Search for the cell housing the specified text and yield its [x, y] center coordinate. 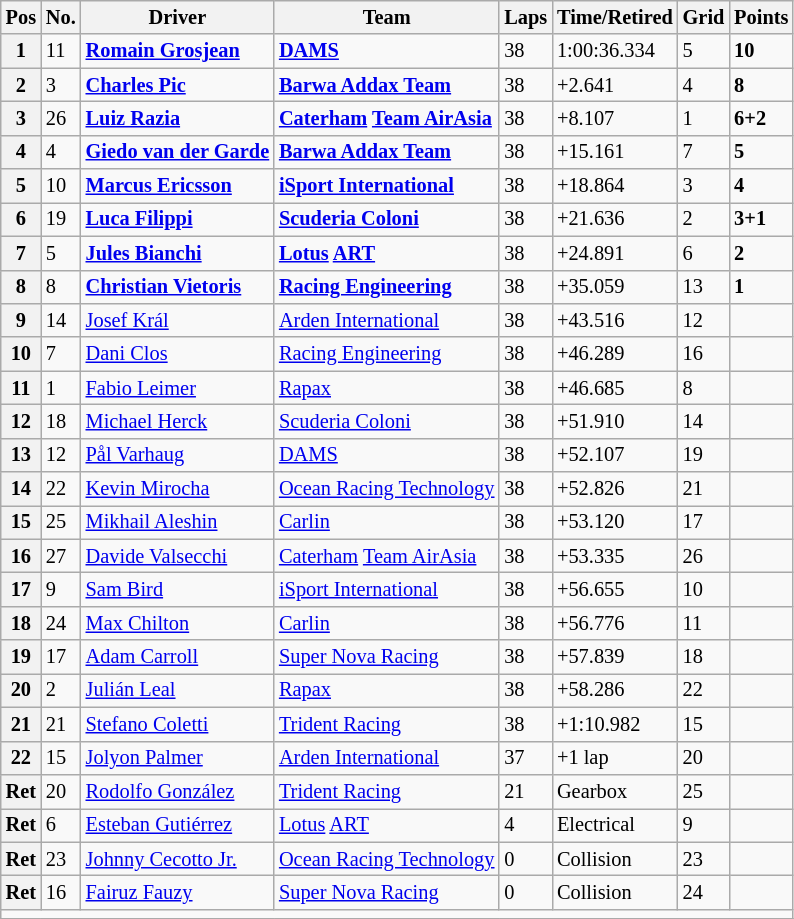
Grid [704, 17]
+53.120 [615, 522]
+2.641 [615, 85]
Luiz Razia [178, 118]
3+1 [761, 219]
Gearbox [615, 791]
6+2 [761, 118]
+52.107 [615, 455]
+1 lap [615, 758]
+56.776 [615, 623]
+15.161 [615, 152]
37 [526, 758]
Romain Grosjean [178, 51]
Time/Retired [615, 17]
Kevin Mirocha [178, 489]
Driver [178, 17]
+51.910 [615, 421]
Sam Bird [178, 589]
+57.839 [615, 657]
+46.685 [615, 388]
+53.335 [615, 556]
27 [61, 556]
+43.516 [615, 320]
Max Chilton [178, 623]
+8.107 [615, 118]
1:00:36.334 [615, 51]
Stefano Coletti [178, 724]
No. [61, 17]
+24.891 [615, 253]
Fairuz Fauzy [178, 892]
+18.864 [615, 186]
Luca Filippi [178, 219]
+56.655 [615, 589]
Jolyon Palmer [178, 758]
Marcus Ericsson [178, 186]
Charles Pic [178, 85]
Rodolfo González [178, 791]
+35.059 [615, 287]
Julián Leal [178, 690]
+52.826 [615, 489]
+1:10.982 [615, 724]
+58.286 [615, 690]
Michael Herck [178, 421]
Pål Varhaug [178, 455]
Josef Král [178, 320]
Johnny Cecotto Jr. [178, 859]
+21.636 [615, 219]
+46.289 [615, 354]
Christian Vietoris [178, 287]
Dani Clos [178, 354]
Team [386, 17]
Fabio Leimer [178, 388]
Adam Carroll [178, 657]
Mikhail Aleshin [178, 522]
Electrical [615, 825]
Pos [21, 17]
Jules Bianchi [178, 253]
Giedo van der Garde [178, 152]
Laps [526, 17]
Points [761, 17]
Esteban Gutiérrez [178, 825]
Davide Valsecchi [178, 556]
